Provide the [x, y] coordinate of the cell's center where the given text is located.  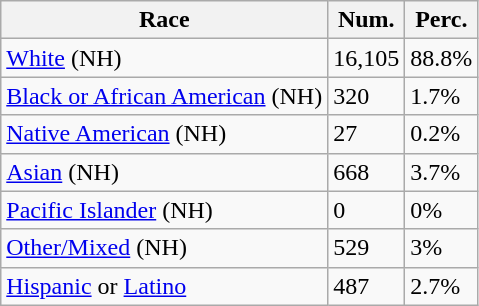
Hispanic or Latino [164, 286]
Native American (NH) [164, 134]
Asian (NH) [164, 172]
88.8% [442, 58]
2.7% [442, 286]
0.2% [442, 134]
3% [442, 248]
Pacific Islander (NH) [164, 210]
27 [366, 134]
0% [442, 210]
3.7% [442, 172]
Other/Mixed (NH) [164, 248]
529 [366, 248]
668 [366, 172]
Num. [366, 20]
Black or African American (NH) [164, 96]
0 [366, 210]
Perc. [442, 20]
16,105 [366, 58]
1.7% [442, 96]
487 [366, 286]
Race [164, 20]
White (NH) [164, 58]
320 [366, 96]
